For the text-containing cell, return its midpoint in (X, Y) coordinate format. 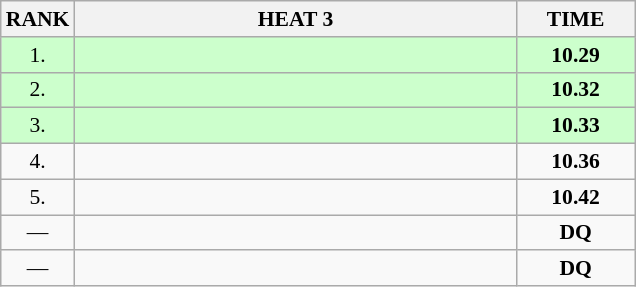
4. (38, 162)
10.42 (576, 197)
10.29 (576, 55)
10.32 (576, 90)
HEAT 3 (295, 19)
1. (38, 55)
10.36 (576, 162)
3. (38, 126)
10.33 (576, 126)
RANK (38, 19)
5. (38, 197)
2. (38, 90)
TIME (576, 19)
